Provide the [X, Y] coordinate of the cell's center where the given text is located.  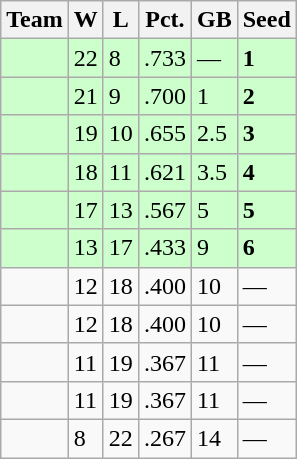
3.5 [214, 172]
Pct. [164, 20]
GB [214, 20]
W [86, 20]
.733 [164, 58]
21 [86, 96]
.267 [164, 438]
3 [266, 134]
Team [35, 20]
6 [266, 248]
2.5 [214, 134]
.700 [164, 96]
.655 [164, 134]
4 [266, 172]
14 [214, 438]
.621 [164, 172]
.567 [164, 210]
2 [266, 96]
Seed [266, 20]
.433 [164, 248]
L [120, 20]
